Return [X, Y] of the center of cell containing provided text 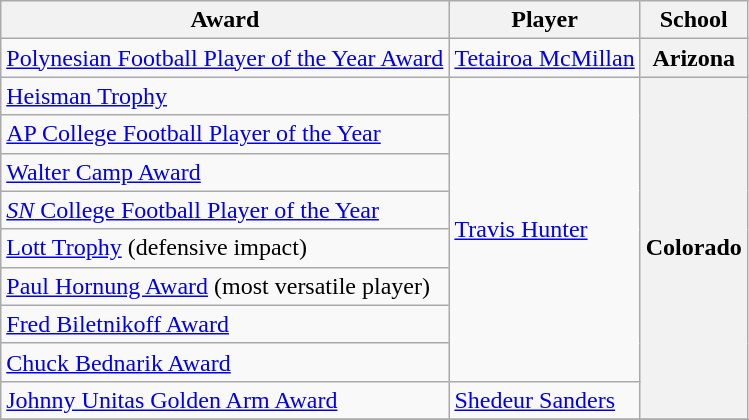
Player [544, 20]
Walter Camp Award [225, 172]
Colorado [694, 248]
Chuck Bednarik Award [225, 362]
Arizona [694, 58]
School [694, 20]
Johnny Unitas Golden Arm Award [225, 400]
Tetairoa McMillan [544, 58]
Award [225, 20]
Travis Hunter [544, 229]
Lott Trophy (defensive impact) [225, 248]
Heisman Trophy [225, 96]
Paul Hornung Award (most versatile player) [225, 286]
AP College Football Player of the Year [225, 134]
SN College Football Player of the Year [225, 210]
Fred Biletnikoff Award [225, 324]
Polynesian Football Player of the Year Award [225, 58]
Shedeur Sanders [544, 400]
